Identify which cell holds the provided text, then report its [X, Y] central coordinate. 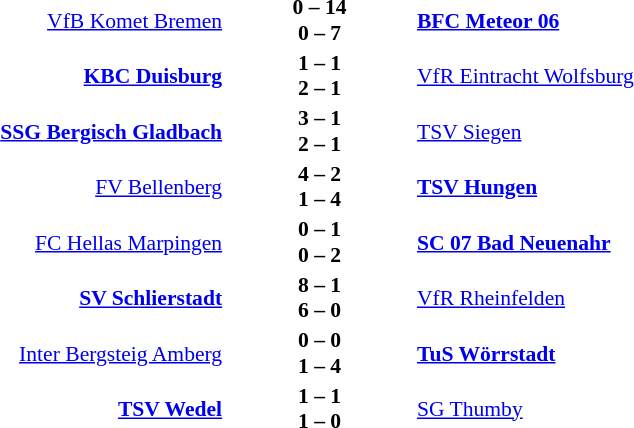
0 – 10 – 2 [320, 242]
3 – 12 – 1 [320, 131]
4 – 21 – 4 [320, 187]
0 – 01 – 4 [320, 353]
1 – 12 – 1 [320, 75]
8 – 16 – 0 [320, 297]
